For the text-containing cell, return its midpoint in [x, y] coordinate format. 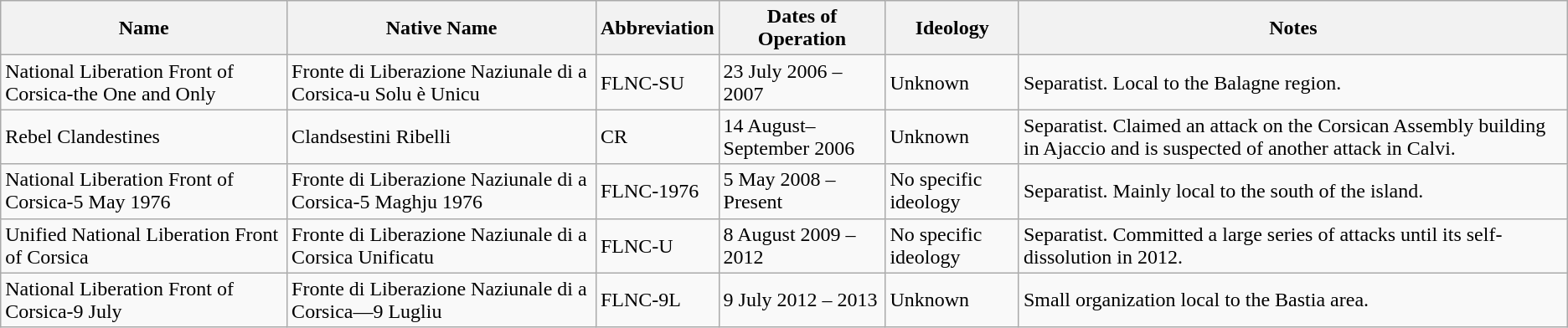
Clandsestini Ribelli [442, 137]
14 August–September 2006 [802, 137]
9 July 2012 – 2013 [802, 300]
Rebel Clandestines [144, 137]
Fronte di Liberazione Naziunale di a Corsica-5 Maghju 1976 [442, 191]
National Liberation Front of Corsica-the One and Only [144, 82]
Name [144, 28]
Fronte di Liberazione Naziunale di a Corsica-u Solu è Unicu [442, 82]
Ideology [952, 28]
23 July 2006 – 2007 [802, 82]
Dates of Operation [802, 28]
Notes [1293, 28]
Separatist. Local to the Balagne region. [1293, 82]
FLNC-1976 [657, 191]
Small organization local to the Bastia area. [1293, 300]
8 August 2009 – 2012 [802, 246]
5 May 2008 – Present [802, 191]
Separatist. Mainly local to the south of the island. [1293, 191]
Native Name [442, 28]
Separatist. Committed a large series of attacks until its self-dissolution in 2012. [1293, 246]
Abbreviation [657, 28]
Unified National Liberation Front of Corsica [144, 246]
Fronte di Liberazione Naziunale di a Corsica—9 Lugliu [442, 300]
Separatist. Claimed an attack on the Corsican Assembly building in Ajaccio and is suspected of another attack in Calvi. [1293, 137]
Fronte di Liberazione Naziunale di a Corsica Unificatu [442, 246]
FLNC-SU [657, 82]
National Liberation Front of Corsica-5 May 1976 [144, 191]
FLNC-U [657, 246]
FLNC-9L [657, 300]
CR [657, 137]
National Liberation Front of Corsica-9 July [144, 300]
